Scan for the cell matching the given text and deliver its (X, Y) coordinate at center. 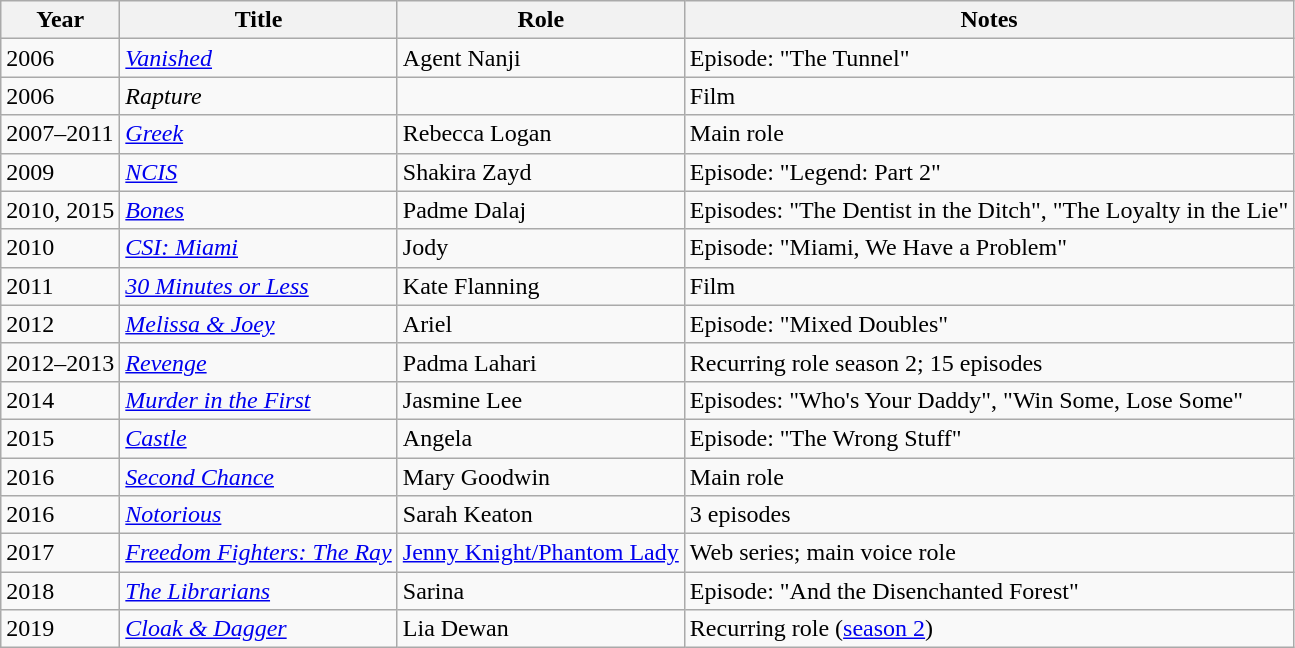
Year (60, 20)
Padme Dalaj (540, 210)
Ariel (540, 324)
2019 (60, 629)
Episode: "Miami, We Have a Problem" (988, 248)
2007–2011 (60, 134)
CSI: Miami (258, 248)
Episode: "And the Disenchanted Forest" (988, 591)
2011 (60, 286)
Episodes: "The Dentist in the Ditch", "The Loyalty in the Lie" (988, 210)
Greek (258, 134)
NCIS (258, 172)
30 Minutes or Less (258, 286)
Agent Nanji (540, 58)
Second Chance (258, 477)
Episodes: "Who's Your Daddy", "Win Some, Lose Some" (988, 400)
2018 (60, 591)
Episode: "The Tunnel" (988, 58)
Episode: "The Wrong Stuff" (988, 438)
2010 (60, 248)
2014 (60, 400)
Revenge (258, 362)
The Librarians (258, 591)
Notes (988, 20)
Web series; main voice role (988, 553)
Episode: "Legend: Part 2" (988, 172)
Melissa & Joey (258, 324)
Role (540, 20)
2015 (60, 438)
Title (258, 20)
Mary Goodwin (540, 477)
Cloak & Dagger (258, 629)
Notorious (258, 515)
Jasmine Lee (540, 400)
Recurring role season 2; 15 episodes (988, 362)
Jody (540, 248)
Rebecca Logan (540, 134)
Sarah Keaton (540, 515)
2012–2013 (60, 362)
Vanished (258, 58)
Sarina (540, 591)
3 episodes (988, 515)
Freedom Fighters: The Ray (258, 553)
Castle (258, 438)
Jenny Knight/Phantom Lady (540, 553)
2010, 2015 (60, 210)
Shakira Zayd (540, 172)
Lia Dewan (540, 629)
2009 (60, 172)
Padma Lahari (540, 362)
2012 (60, 324)
Rapture (258, 96)
Bones (258, 210)
Recurring role (season 2) (988, 629)
Murder in the First (258, 400)
Episode: "Mixed Doubles" (988, 324)
Angela (540, 438)
2017 (60, 553)
Kate Flanning (540, 286)
